Pinpoint the cell where the given text exists, returning its (x, y) midpoint coordinate. 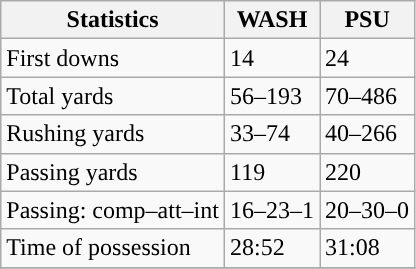
WASH (272, 20)
33–74 (272, 134)
PSU (368, 20)
Passing yards (113, 172)
First downs (113, 58)
20–30–0 (368, 210)
Time of possession (113, 248)
14 (272, 58)
16–23–1 (272, 210)
Statistics (113, 20)
40–266 (368, 134)
Rushing yards (113, 134)
Total yards (113, 96)
119 (272, 172)
70–486 (368, 96)
31:08 (368, 248)
56–193 (272, 96)
24 (368, 58)
28:52 (272, 248)
Passing: comp–att–int (113, 210)
220 (368, 172)
